Scan for the cell matching the given text and deliver its [X, Y] coordinate at center. 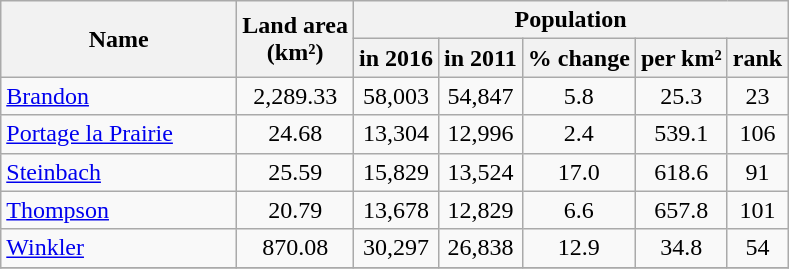
91 [757, 172]
17.0 [578, 172]
539.1 [681, 134]
106 [757, 134]
Winkler [119, 248]
Name [119, 39]
34.8 [681, 248]
23 [757, 96]
2.4 [578, 134]
870.08 [296, 248]
12,996 [481, 134]
20.79 [296, 210]
58,003 [396, 96]
25.3 [681, 96]
Portage la Prairie [119, 134]
54,847 [481, 96]
26,838 [481, 248]
5.8 [578, 96]
Steinbach [119, 172]
657.8 [681, 210]
101 [757, 210]
24.68 [296, 134]
12,829 [481, 210]
15,829 [396, 172]
Thompson [119, 210]
13,678 [396, 210]
30,297 [396, 248]
in 2016 [396, 58]
25.59 [296, 172]
Brandon [119, 96]
2,289.33 [296, 96]
Land area(km²) [296, 39]
6.6 [578, 210]
12.9 [578, 248]
in 2011 [481, 58]
Population [570, 20]
618.6 [681, 172]
54 [757, 248]
% change [578, 58]
13,524 [481, 172]
per km² [681, 58]
rank [757, 58]
13,304 [396, 134]
